Determine the (x, y) coordinate at the center of the cell enclosing the given text.  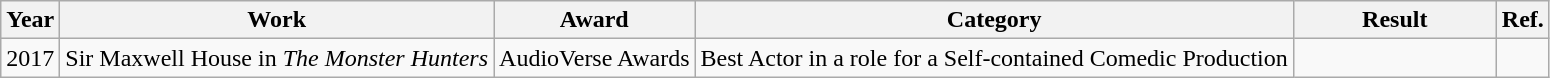
Sir Maxwell House in The Monster Hunters (277, 58)
AudioVerse Awards (594, 58)
Year (30, 20)
Best Actor in a role for a Self-contained Comedic Production (994, 58)
Award (594, 20)
Category (994, 20)
2017 (30, 58)
Work (277, 20)
Ref. (1522, 20)
Result (1394, 20)
